Locate the cell with the specified text and output its (x, y) center coordinate. 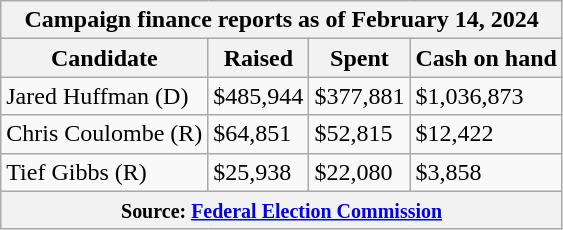
Raised (258, 58)
$52,815 (360, 134)
Campaign finance reports as of February 14, 2024 (282, 20)
Tief Gibbs (R) (104, 172)
Source: Federal Election Commission (282, 210)
$64,851 (258, 134)
$25,938 (258, 172)
$485,944 (258, 96)
$12,422 (486, 134)
$3,858 (486, 172)
Jared Huffman (D) (104, 96)
Cash on hand (486, 58)
$1,036,873 (486, 96)
Candidate (104, 58)
Chris Coulombe (R) (104, 134)
$377,881 (360, 96)
Spent (360, 58)
$22,080 (360, 172)
